Find where the given text appears and provide that cell's center as [x, y] coordinate. 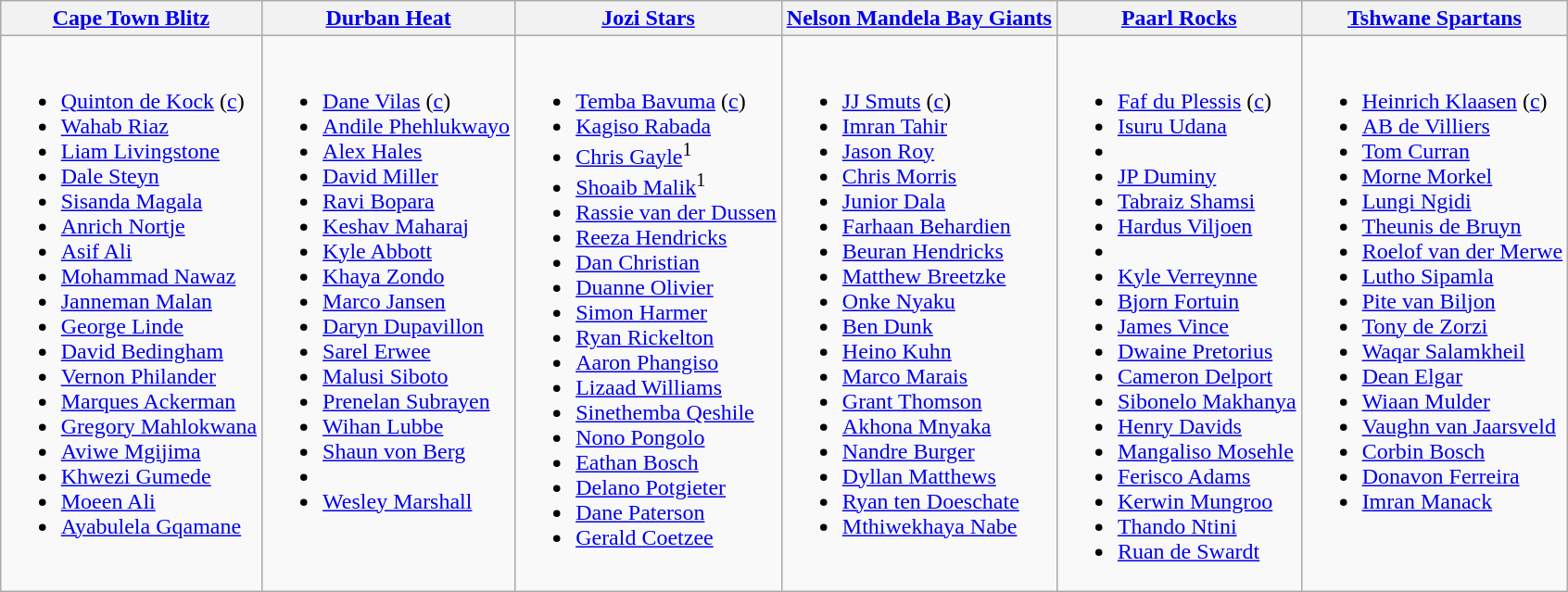
Tshwane Spartans [1435, 19]
Jozi Stars [649, 19]
Paarl Rocks [1179, 19]
Nelson Mandela Bay Giants [919, 19]
Durban Heat [389, 19]
Cape Town Blitz [131, 19]
